Detect which cell encompasses the target text, then output its (x, y) center coordinate. 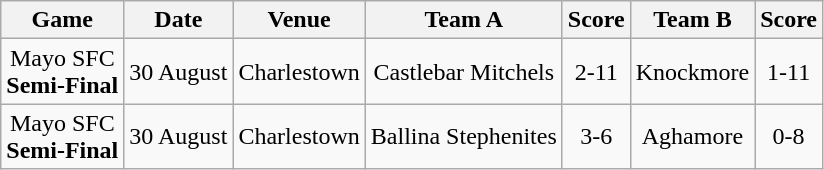
Aghamore (692, 136)
2-11 (596, 72)
3-6 (596, 136)
Knockmore (692, 72)
Game (62, 20)
Date (178, 20)
0-8 (789, 136)
Ballina Stephenites (464, 136)
Castlebar Mitchels (464, 72)
1-11 (789, 72)
Venue (299, 20)
Team A (464, 20)
Team B (692, 20)
